Capture the cell that displays the provided text and extract its [x, y] central coordinate. 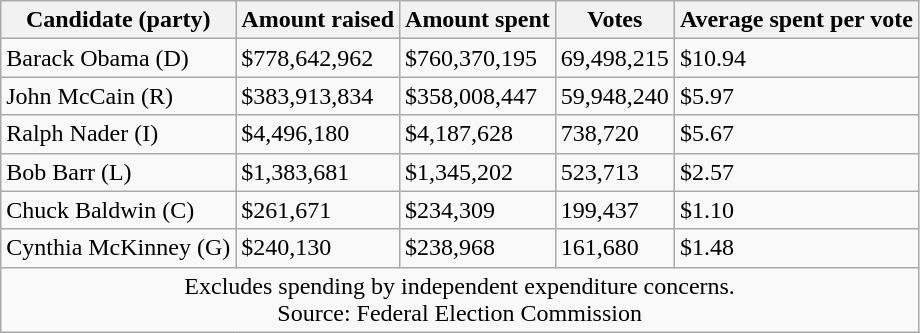
$383,913,834 [318, 96]
738,720 [614, 134]
$358,008,447 [478, 96]
$778,642,962 [318, 58]
$5.67 [796, 134]
Candidate (party) [118, 20]
$760,370,195 [478, 58]
$1.48 [796, 248]
Votes [614, 20]
$234,309 [478, 210]
$4,496,180 [318, 134]
69,498,215 [614, 58]
Bob Barr (L) [118, 172]
$10.94 [796, 58]
$5.97 [796, 96]
Barack Obama (D) [118, 58]
$240,130 [318, 248]
$1,383,681 [318, 172]
Average spent per vote [796, 20]
523,713 [614, 172]
$238,968 [478, 248]
$2.57 [796, 172]
Ralph Nader (I) [118, 134]
Amount raised [318, 20]
John McCain (R) [118, 96]
$261,671 [318, 210]
Excludes spending by independent expenditure concerns. Source: Federal Election Commission [460, 300]
$1,345,202 [478, 172]
Chuck Baldwin (C) [118, 210]
161,680 [614, 248]
Cynthia McKinney (G) [118, 248]
Amount spent [478, 20]
$1.10 [796, 210]
199,437 [614, 210]
59,948,240 [614, 96]
$4,187,628 [478, 134]
